Return the (x, y) coordinate for the center point of the cell that contains the specified text.  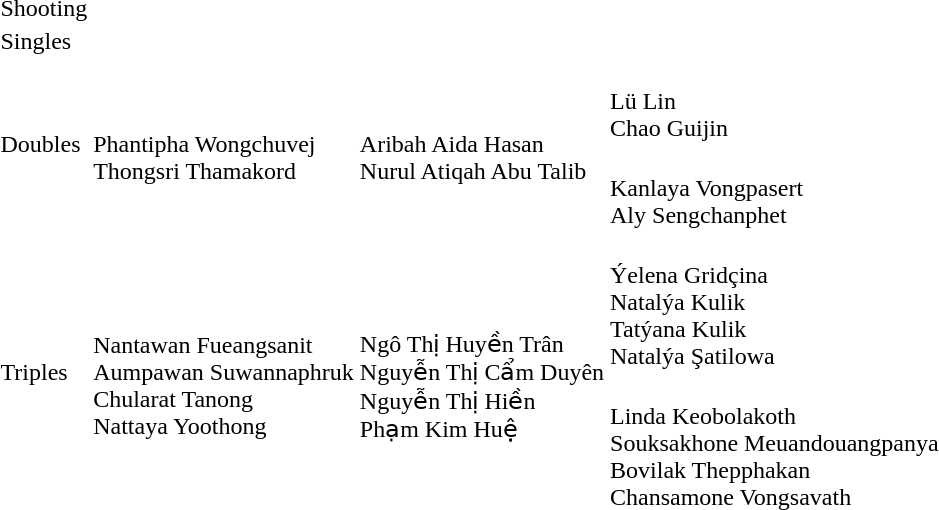
Aribah Aida HasanNurul Atiqah Abu Talib (482, 144)
Phantipha WongchuvejThongsri Thamakord (224, 144)
